Detect which cell encompasses the target text, then output its [x, y] center coordinate. 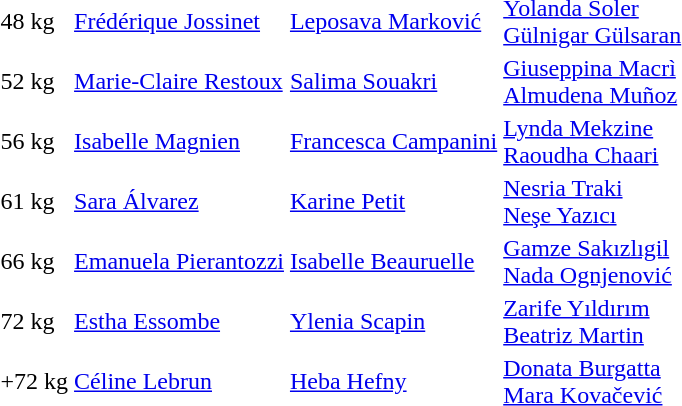
Isabelle Beauruelle [393, 262]
Isabelle Magnien [180, 142]
Salima Souakri [393, 82]
Marie-Claire Restoux [180, 82]
Estha Essombe [180, 322]
Ylenia Scapin [393, 322]
Karine Petit [393, 202]
Emanuela Pierantozzi [180, 262]
Francesca Campanini [393, 142]
Sara Álvarez [180, 202]
